Return [x, y] of the center of cell containing provided text 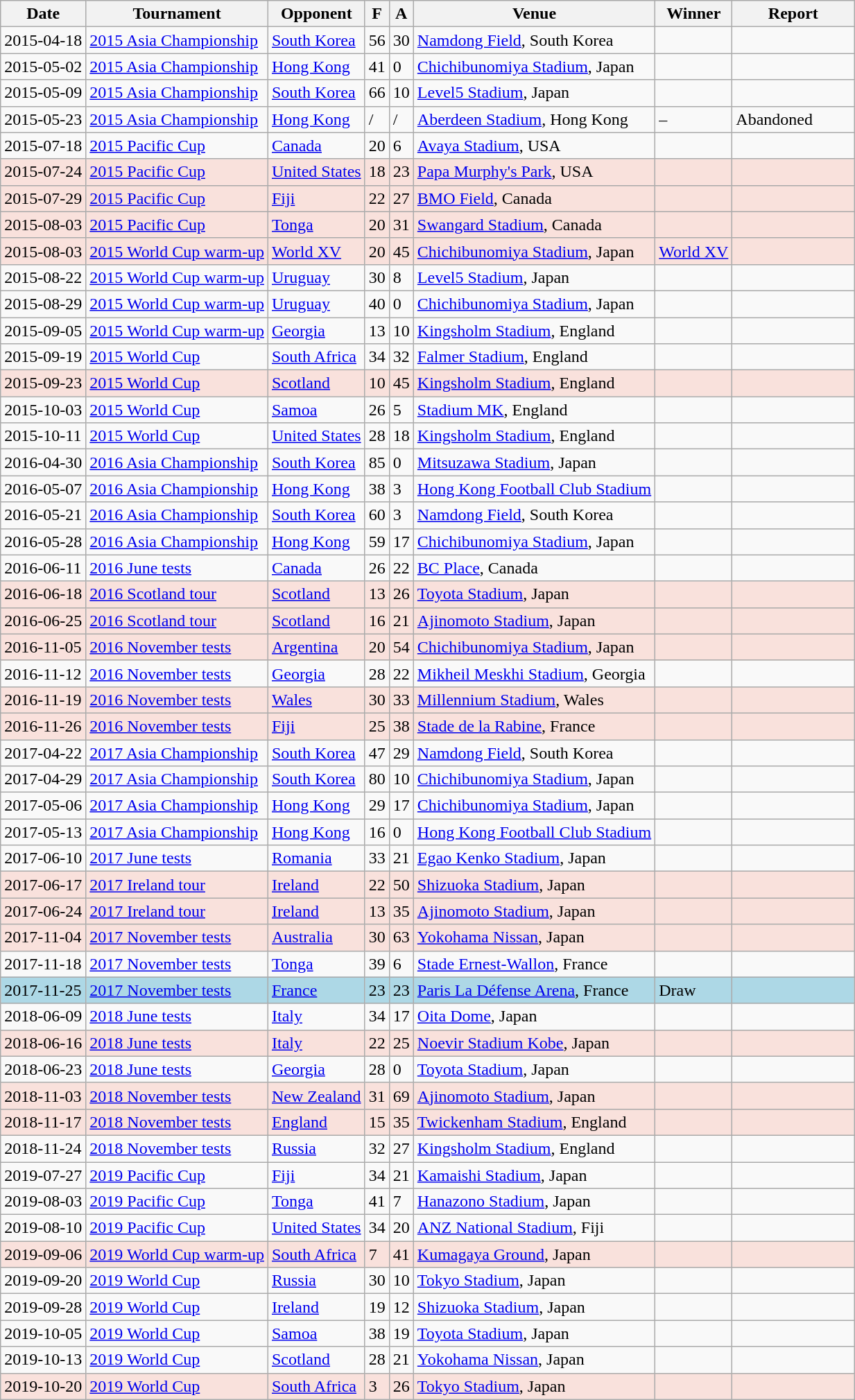
BC Place, Canada [534, 568]
Opponent [316, 14]
2018-06-09 [43, 1017]
2016-11-05 [43, 647]
2017-11-25 [43, 990]
Australia [316, 937]
2016-04-30 [43, 463]
2019-08-03 [43, 1202]
2015-04-18 [43, 40]
ANZ National Stadium, Fiji [534, 1228]
Millennium Stadium, Wales [534, 700]
2017-04-29 [43, 779]
2019-10-13 [43, 1360]
2018-11-03 [43, 1096]
Mitsuzawa Stadium, Japan [534, 463]
England [316, 1122]
66 [377, 93]
2017-04-22 [43, 752]
Falmer Stadium, England [534, 357]
54 [401, 647]
Winner [693, 14]
2019-07-27 [43, 1175]
40 [377, 304]
Swangard Stadium, Canada [534, 225]
2016-11-19 [43, 700]
2018-11-17 [43, 1122]
59 [377, 542]
Kumagaya Ground, Japan [534, 1254]
2016-05-07 [43, 489]
2018-06-23 [43, 1069]
2016 June tests [178, 568]
Aberdeen Stadium, Hong Kong [534, 119]
2015-08-29 [43, 304]
2015-07-24 [43, 172]
2016-11-26 [43, 726]
Stade Ernest-Wallon, France [534, 964]
5 [401, 410]
2016-05-28 [43, 542]
Venue [534, 14]
2015-10-03 [43, 410]
Report [793, 14]
2018-11-24 [43, 1148]
Twickenham Stadium, England [534, 1122]
Romania [316, 858]
New Zealand [316, 1096]
Wales [316, 700]
Tournament [178, 14]
8 [401, 277]
60 [377, 515]
Kamaishi Stadium, Japan [534, 1175]
2019-08-10 [43, 1228]
Hanazono Stadium, Japan [534, 1202]
2017-11-18 [43, 964]
2015-09-19 [43, 357]
2015-05-23 [43, 119]
39 [377, 964]
Stadium MK, England [534, 410]
50 [401, 885]
Oita Dome, Japan [534, 1017]
Egao Kenko Stadium, Japan [534, 858]
2016-06-25 [43, 621]
2017-06-24 [43, 911]
2015-07-18 [43, 146]
F [377, 14]
47 [377, 752]
France [316, 990]
2015-09-23 [43, 383]
2019-09-20 [43, 1281]
2017-05-06 [43, 806]
85 [377, 463]
BMO Field, Canada [534, 198]
2015-05-09 [43, 93]
Argentina [316, 647]
2016-06-18 [43, 594]
Draw [693, 990]
12 [401, 1307]
2015-07-29 [43, 198]
2019-10-05 [43, 1333]
2019-09-06 [43, 1254]
Date [43, 14]
Abandoned [793, 119]
– [693, 119]
2017 June tests [178, 858]
2019-09-28 [43, 1307]
Stade de la Rabine, France [534, 726]
2019-10-20 [43, 1386]
2015-05-02 [43, 67]
2017-06-17 [43, 885]
69 [401, 1096]
2016-05-21 [43, 515]
Mikheil Meskhi Stadium, Georgia [534, 673]
A [401, 14]
2015-08-22 [43, 277]
15 [377, 1122]
Paris La Défense Arena, France [534, 990]
2017-05-13 [43, 832]
2016-11-12 [43, 673]
Avaya Stadium, USA [534, 146]
2017-06-10 [43, 858]
80 [377, 779]
2015-10-11 [43, 436]
2019 World Cup warm-up [178, 1254]
56 [377, 40]
2018-06-16 [43, 1043]
Papa Murphy's Park, USA [534, 172]
63 [401, 937]
Noevir Stadium Kobe, Japan [534, 1043]
2017-11-04 [43, 937]
2015-09-05 [43, 331]
2016-06-11 [43, 568]
